For the text-containing cell, return its midpoint in [x, y] coordinate format. 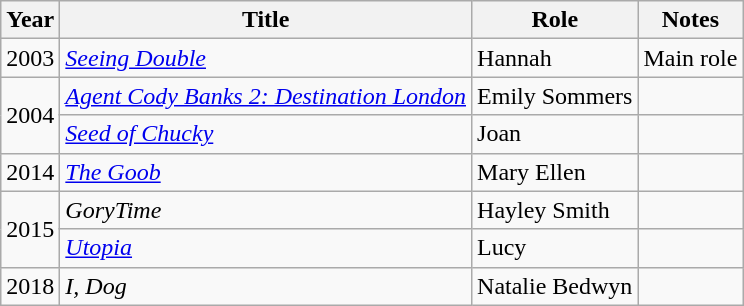
Role [555, 20]
The Goob [266, 172]
Joan [555, 134]
Lucy [555, 248]
Title [266, 20]
Hannah [555, 58]
Emily Sommers [555, 96]
Seeing Double [266, 58]
GoryTime [266, 210]
2015 [30, 229]
Seed of Chucky [266, 134]
Hayley Smith [555, 210]
2003 [30, 58]
Utopia [266, 248]
2014 [30, 172]
Natalie Bedwyn [555, 286]
Year [30, 20]
Mary Ellen [555, 172]
Agent Cody Banks 2: Destination London [266, 96]
I, Dog [266, 286]
2018 [30, 286]
Main role [690, 58]
2004 [30, 115]
Notes [690, 20]
